From the cell containing the given text, extract its center point as [x, y] coordinate. 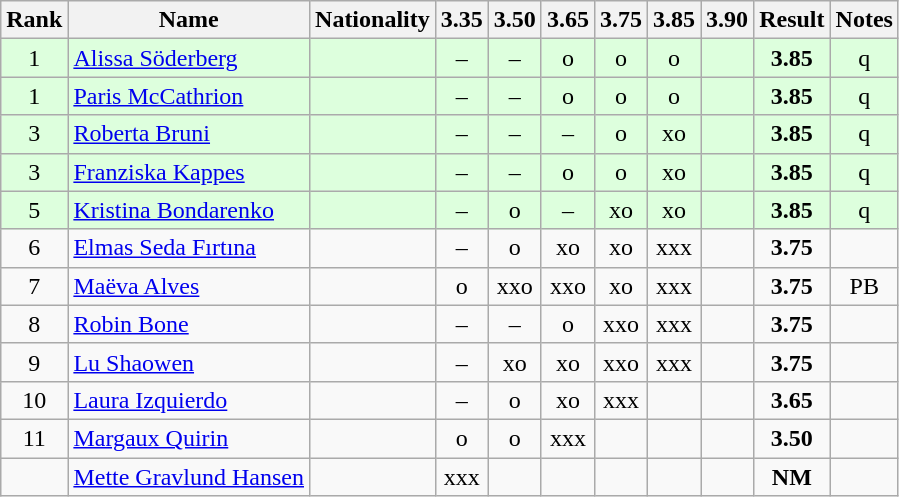
Name [189, 20]
Laura Izquierdo [189, 400]
Kristina Bondarenko [189, 210]
Maëva Alves [189, 286]
NM [792, 477]
Lu Shaowen [189, 362]
11 [34, 438]
10 [34, 400]
Rank [34, 20]
3.35 [462, 20]
Margaux Quirin [189, 438]
8 [34, 324]
Result [792, 20]
Alissa Söderberg [189, 58]
5 [34, 210]
Mette Gravlund Hansen [189, 477]
3.90 [728, 20]
Nationality [373, 20]
Paris McCathrion [189, 96]
7 [34, 286]
Elmas Seda Fırtına [189, 248]
Robin Bone [189, 324]
6 [34, 248]
Notes [864, 20]
Roberta Bruni [189, 134]
PB [864, 286]
Franziska Kappes [189, 172]
9 [34, 362]
